Return the [X, Y] coordinate for the center point of the cell that contains the specified text.  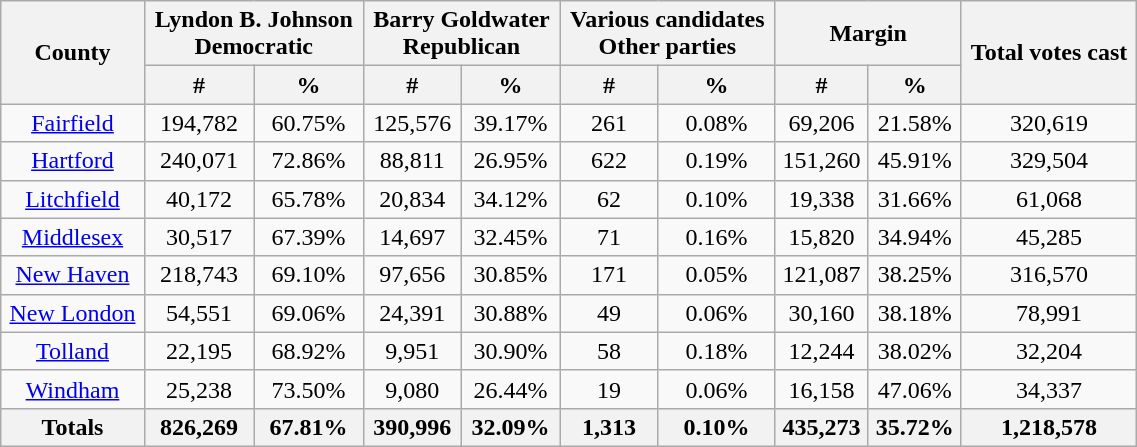
121,087 [822, 275]
1,218,578 [1049, 427]
69,206 [822, 123]
71 [609, 237]
435,273 [822, 427]
125,576 [412, 123]
25,238 [198, 389]
Total votes cast [1049, 52]
32.09% [510, 427]
69.10% [309, 275]
26.95% [510, 161]
19,338 [822, 199]
Fairfield [72, 123]
88,811 [412, 161]
35.72% [914, 427]
34.12% [510, 199]
Margin [868, 34]
60.75% [309, 123]
16,158 [822, 389]
Middlesex [72, 237]
32.45% [510, 237]
30.88% [510, 313]
24,391 [412, 313]
58 [609, 351]
19 [609, 389]
38.02% [914, 351]
34,337 [1049, 389]
73.50% [309, 389]
49 [609, 313]
67.39% [309, 237]
34.94% [914, 237]
47.06% [914, 389]
38.18% [914, 313]
1,313 [609, 427]
218,743 [198, 275]
261 [609, 123]
0.19% [716, 161]
0.16% [716, 237]
14,697 [412, 237]
194,782 [198, 123]
97,656 [412, 275]
30,517 [198, 237]
320,619 [1049, 123]
20,834 [412, 199]
54,551 [198, 313]
Windham [72, 389]
826,269 [198, 427]
78,991 [1049, 313]
62 [609, 199]
22,195 [198, 351]
0.08% [716, 123]
65.78% [309, 199]
Hartford [72, 161]
Barry GoldwaterRepublican [461, 34]
69.06% [309, 313]
61,068 [1049, 199]
Litchfield [72, 199]
171 [609, 275]
40,172 [198, 199]
New Haven [72, 275]
30,160 [822, 313]
County [72, 52]
151,260 [822, 161]
316,570 [1049, 275]
32,204 [1049, 351]
622 [609, 161]
Tolland [72, 351]
45,285 [1049, 237]
9,080 [412, 389]
26.44% [510, 389]
Totals [72, 427]
30.85% [510, 275]
72.86% [309, 161]
New London [72, 313]
67.81% [309, 427]
0.05% [716, 275]
390,996 [412, 427]
38.25% [914, 275]
329,504 [1049, 161]
Lyndon B. JohnsonDemocratic [254, 34]
15,820 [822, 237]
39.17% [510, 123]
9,951 [412, 351]
Various candidatesOther parties [668, 34]
30.90% [510, 351]
31.66% [914, 199]
240,071 [198, 161]
45.91% [914, 161]
68.92% [309, 351]
0.18% [716, 351]
21.58% [914, 123]
12,244 [822, 351]
